Detect which cell encompasses the target text, then output its (X, Y) center coordinate. 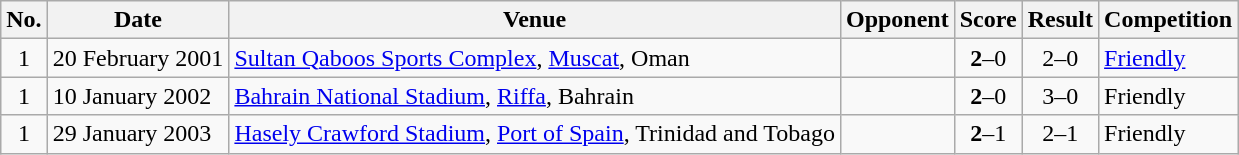
20 February 2001 (138, 58)
Opponent (897, 20)
Competition (1168, 20)
Score (988, 20)
Date (138, 20)
10 January 2002 (138, 96)
Result (1060, 20)
Bahrain National Stadium, Riffa, Bahrain (535, 96)
3–0 (1060, 96)
No. (24, 20)
Venue (535, 20)
Hasely Crawford Stadium, Port of Spain, Trinidad and Tobago (535, 134)
Sultan Qaboos Sports Complex, Muscat, Oman (535, 58)
29 January 2003 (138, 134)
